Detect which cell encompasses the target text, then output its [X, Y] center coordinate. 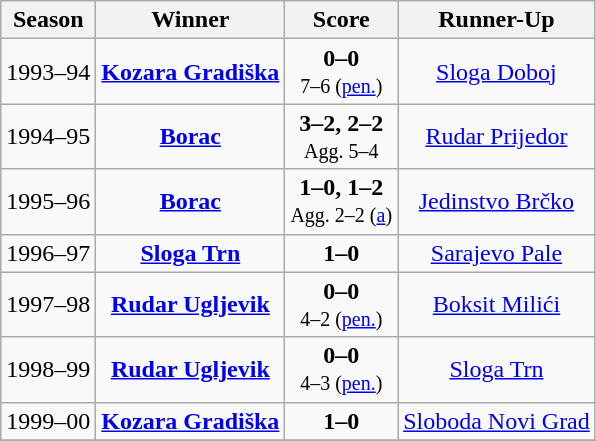
0–0 4–3 (pen.) [342, 370]
0–0 4–2 (pen.) [342, 304]
1–0, 1–2 Agg. 2–2 (a) [342, 202]
1999–00 [48, 421]
1996–97 [48, 253]
1995–96 [48, 202]
Sloga Doboj [497, 72]
Runner-Up [497, 20]
Sloboda Novi Grad [497, 421]
Season [48, 20]
Boksit Milići [497, 304]
1997–98 [48, 304]
3–2, 2–2 Agg. 5–4 [342, 136]
Sarajevo Pale [497, 253]
1994–95 [48, 136]
Winner [190, 20]
Jedinstvo Brčko [497, 202]
Score [342, 20]
Rudar Prijedor [497, 136]
1993–94 [48, 72]
1998–99 [48, 370]
0–0 7–6 (pen.) [342, 72]
